Return [x, y] of the center of cell containing provided text 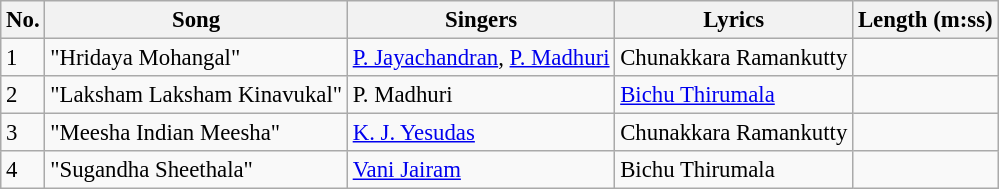
3 [23, 133]
Song [196, 20]
Length (m:ss) [926, 20]
2 [23, 95]
Vani Jairam [480, 170]
"Hridaya Mohangal" [196, 58]
P. Jayachandran, P. Madhuri [480, 58]
Singers [480, 20]
"Sugandha Sheethala" [196, 170]
Lyrics [734, 20]
K. J. Yesudas [480, 133]
1 [23, 58]
4 [23, 170]
"Laksham Laksham Kinavukal" [196, 95]
"Meesha Indian Meesha" [196, 133]
P. Madhuri [480, 95]
No. [23, 20]
